Search for the cell housing the specified text and yield its [x, y] center coordinate. 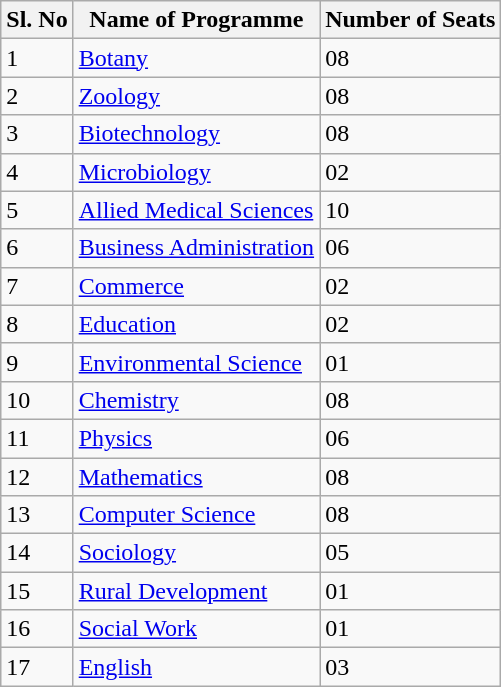
12 [37, 477]
5 [37, 210]
05 [410, 553]
Education [196, 324]
Botany [196, 58]
Computer Science [196, 515]
9 [37, 362]
Sociology [196, 553]
Microbiology [196, 172]
Social Work [196, 629]
13 [37, 515]
Number of Seats [410, 20]
3 [37, 134]
16 [37, 629]
15 [37, 591]
Mathematics [196, 477]
2 [37, 96]
14 [37, 553]
Rural Development [196, 591]
Allied Medical Sciences [196, 210]
1 [37, 58]
Chemistry [196, 400]
17 [37, 667]
Zoology [196, 96]
4 [37, 172]
Commerce [196, 286]
Environmental Science [196, 362]
7 [37, 286]
Sl. No [37, 20]
Physics [196, 438]
Biotechnology [196, 134]
Business Administration [196, 248]
11 [37, 438]
6 [37, 248]
English [196, 667]
8 [37, 324]
Name of Programme [196, 20]
03 [410, 667]
